Identify which cell holds the provided text, then report its (x, y) central coordinate. 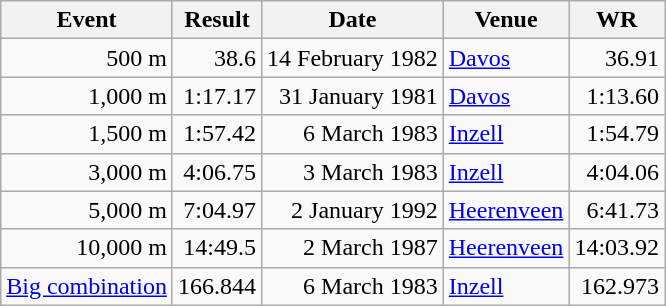
10,000 m (87, 248)
7:04.97 (216, 210)
Big combination (87, 286)
36.91 (617, 58)
162.973 (617, 286)
3,000 m (87, 172)
Result (216, 20)
2 January 1992 (353, 210)
1,500 m (87, 134)
2 March 1987 (353, 248)
1:13.60 (617, 96)
14:49.5 (216, 248)
3 March 1983 (353, 172)
Date (353, 20)
Venue (506, 20)
1:57.42 (216, 134)
500 m (87, 58)
6:41.73 (617, 210)
4:04.06 (617, 172)
Event (87, 20)
14:03.92 (617, 248)
5,000 m (87, 210)
31 January 1981 (353, 96)
4:06.75 (216, 172)
1:17.17 (216, 96)
14 February 1982 (353, 58)
1,000 m (87, 96)
166.844 (216, 286)
38.6 (216, 58)
WR (617, 20)
1:54.79 (617, 134)
